Provide the (x, y) coordinate of the cell's center where the given text is located.  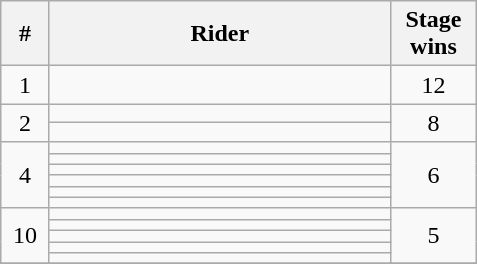
Rider (220, 34)
12 (433, 85)
5 (433, 236)
8 (433, 123)
# (26, 34)
Stage wins (433, 34)
1 (26, 85)
4 (26, 175)
2 (26, 123)
6 (433, 175)
10 (26, 236)
